Pinpoint the cell where the given text exists, returning its (x, y) midpoint coordinate. 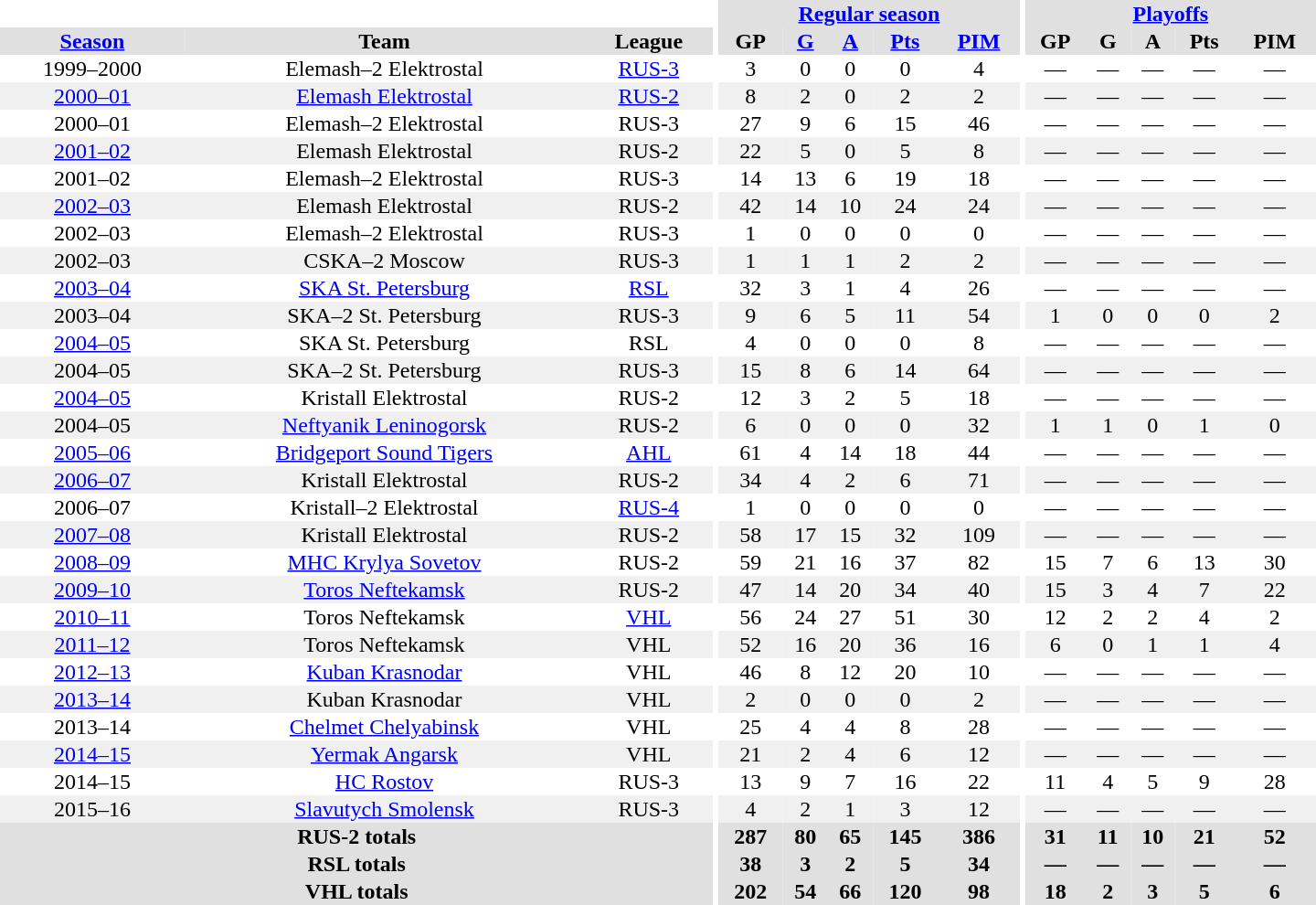
2009–10 (92, 590)
40 (979, 590)
25 (751, 727)
71 (979, 480)
145 (905, 836)
42 (751, 206)
RSL totals (356, 864)
2012–13 (92, 672)
VHL totals (356, 891)
Neftyanik Leninogorsk (384, 425)
RUS-2 totals (356, 836)
36 (905, 644)
Season (92, 41)
Bridgeport Sound Tigers (384, 452)
Chelmet Chelyabinsk (384, 727)
98 (979, 891)
League (649, 41)
120 (905, 891)
51 (905, 617)
66 (850, 891)
Playoffs (1171, 14)
80 (806, 836)
59 (751, 562)
2010–11 (92, 617)
82 (979, 562)
47 (751, 590)
202 (751, 891)
MHC Krylya Sovetov (384, 562)
56 (751, 617)
1999–2000 (92, 69)
19 (905, 178)
26 (979, 288)
RUS-4 (649, 507)
61 (751, 452)
Yermak Angarsk (384, 754)
2007–08 (92, 535)
17 (806, 535)
37 (905, 562)
CSKA–2 Moscow (384, 261)
Regular season (869, 14)
HC Rostov (384, 782)
64 (979, 370)
2015–16 (92, 809)
Kristall–2 Elektrostal (384, 507)
Team (384, 41)
2008–09 (92, 562)
AHL (649, 452)
2005–06 (92, 452)
386 (979, 836)
Slavutych Smolensk (384, 809)
287 (751, 836)
58 (751, 535)
109 (979, 535)
31 (1056, 836)
38 (751, 864)
44 (979, 452)
65 (850, 836)
2011–12 (92, 644)
